For the text-containing cell, return its midpoint in (X, Y) coordinate format. 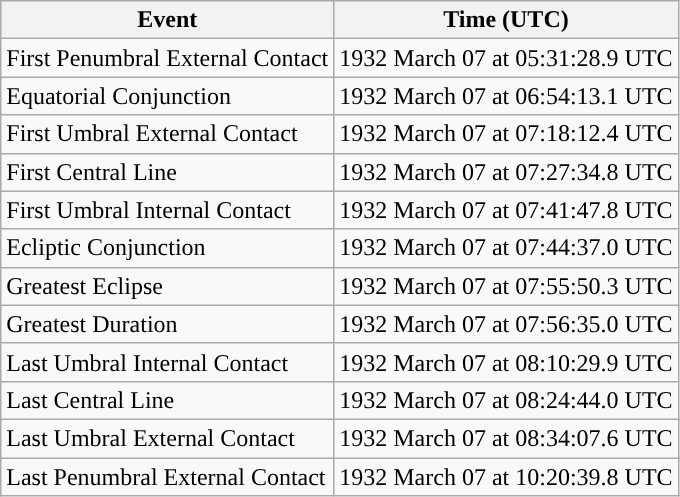
1932 March 07 at 06:54:13.1 UTC (506, 96)
1932 March 07 at 10:20:39.8 UTC (506, 477)
Equatorial Conjunction (168, 96)
First Umbral Internal Contact (168, 210)
Event (168, 20)
First Umbral External Contact (168, 134)
Greatest Eclipse (168, 286)
1932 March 07 at 05:31:28.9 UTC (506, 58)
1932 March 07 at 07:44:37.0 UTC (506, 248)
Last Umbral External Contact (168, 438)
First Central Line (168, 172)
Ecliptic Conjunction (168, 248)
First Penumbral External Contact (168, 58)
1932 March 07 at 07:55:50.3 UTC (506, 286)
1932 March 07 at 08:34:07.6 UTC (506, 438)
Greatest Duration (168, 324)
1932 March 07 at 07:18:12.4 UTC (506, 134)
1932 March 07 at 07:41:47.8 UTC (506, 210)
Last Penumbral External Contact (168, 477)
1932 March 07 at 08:24:44.0 UTC (506, 400)
1932 March 07 at 08:10:29.9 UTC (506, 362)
Last Central Line (168, 400)
1932 March 07 at 07:56:35.0 UTC (506, 324)
1932 March 07 at 07:27:34.8 UTC (506, 172)
Last Umbral Internal Contact (168, 362)
Time (UTC) (506, 20)
